For the text-containing cell, return its midpoint in (X, Y) coordinate format. 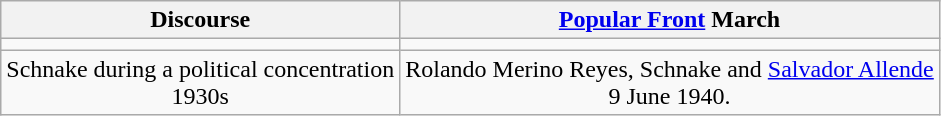
Discourse (200, 20)
Rolando Merino Reyes, Schnake and Salvador Allende9 June 1940. (670, 82)
Schnake during a political concentration1930s (200, 82)
Popular Front March (670, 20)
